Capture the cell that displays the provided text and extract its [X, Y] central coordinate. 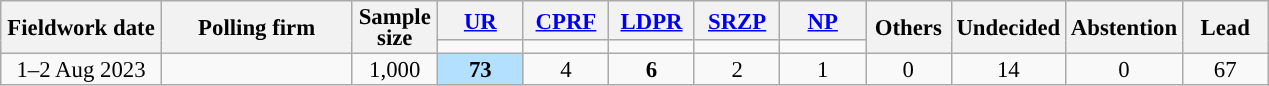
CPRF [566, 20]
1–2 Aug 2023 [82, 70]
2 [737, 70]
Abstention [1124, 28]
1 [823, 70]
Polling firm [256, 28]
14 [1008, 70]
1,000 [395, 70]
NP [823, 20]
Lead [1225, 28]
Others [909, 28]
Undecided [1008, 28]
6 [652, 70]
SRZP [737, 20]
73 [481, 70]
Fieldwork date [82, 28]
UR [481, 20]
Samplesize [395, 28]
LDPR [652, 20]
4 [566, 70]
67 [1225, 70]
